Capture the cell that displays the provided text and extract its (X, Y) central coordinate. 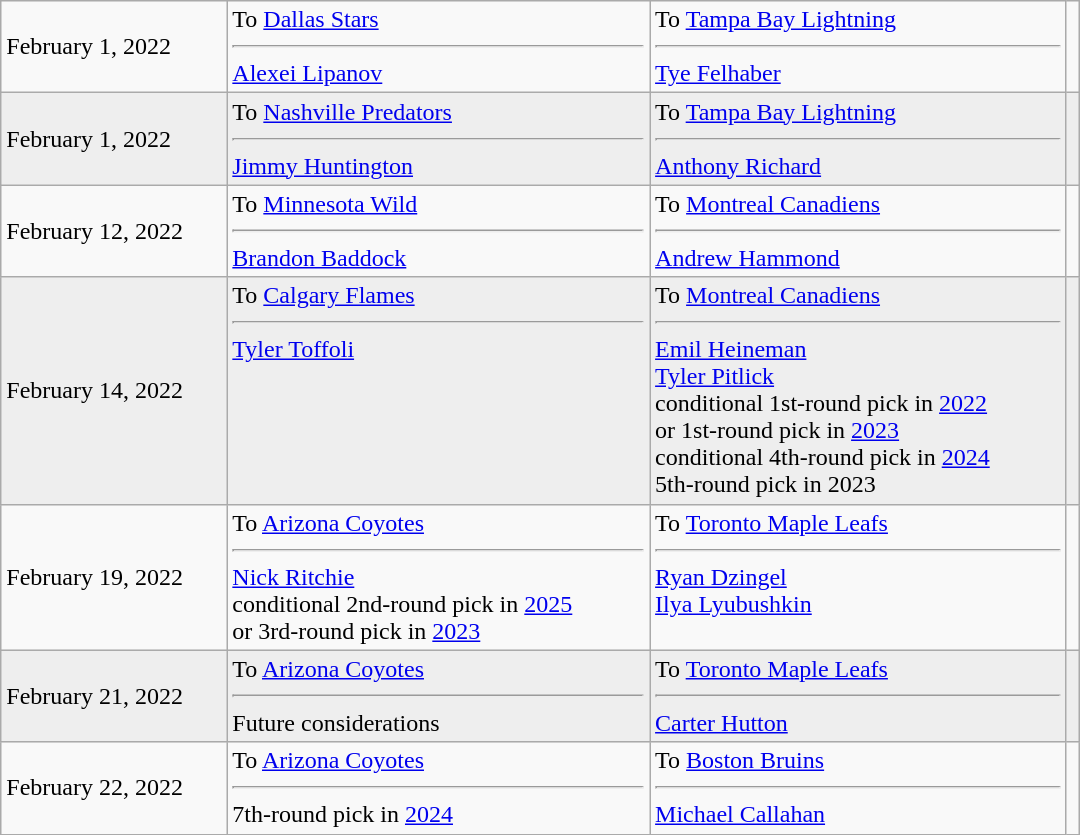
To Toronto Maple LeafsRyan DzingelIlya Lyubushkin (858, 577)
February 14, 2022 (114, 390)
To Tampa Bay LightningAnthony Richard (858, 139)
To Calgary FlamesTyler Toffoli (438, 390)
February 21, 2022 (114, 696)
To Arizona CoyotesNick Ritchieconditional 2nd-round pick in 2025or 3rd-round pick in 2023 (438, 577)
To Minnesota WildBrandon Baddock (438, 231)
To Arizona Coyotes7th-round pick in 2024 (438, 788)
To Tampa Bay LightningTye Felhaber (858, 47)
February 12, 2022 (114, 231)
February 19, 2022 (114, 577)
To Nashville PredatorsJimmy Huntington (438, 139)
To Arizona CoyotesFuture considerations (438, 696)
To Montreal CanadiensAndrew Hammond (858, 231)
To Boston BruinsMichael Callahan (858, 788)
February 22, 2022 (114, 788)
To Toronto Maple LeafsCarter Hutton (858, 696)
To Dallas StarsAlexei Lipanov (438, 47)
